Provide the (x, y) coordinate of the cell's center where the given text is located.  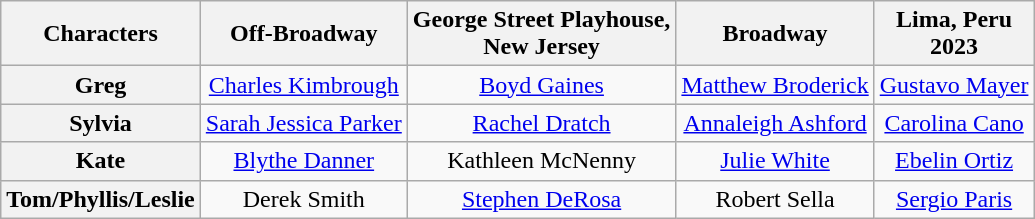
Broadway (775, 34)
Tom/Phyllis/Leslie (101, 199)
Sergio Paris (954, 199)
Sylvia (101, 123)
Gustavo Mayer (954, 85)
Characters (101, 34)
Stephen DeRosa (542, 199)
Off-Broadway (304, 34)
Greg (101, 85)
Kathleen McNenny (542, 161)
Charles Kimbrough (304, 85)
Annaleigh Ashford (775, 123)
Rachel Dratch (542, 123)
Ebelin Ortiz (954, 161)
Derek Smith (304, 199)
Kate (101, 161)
Matthew Broderick (775, 85)
Robert Sella (775, 199)
Carolina Cano (954, 123)
Blythe Danner (304, 161)
George Street Playhouse,New Jersey (542, 34)
Sarah Jessica Parker (304, 123)
Boyd Gaines (542, 85)
Lima, Peru2023 (954, 34)
Julie White (775, 161)
